Provide the [x, y] coordinate of the cell's center where the given text is located.  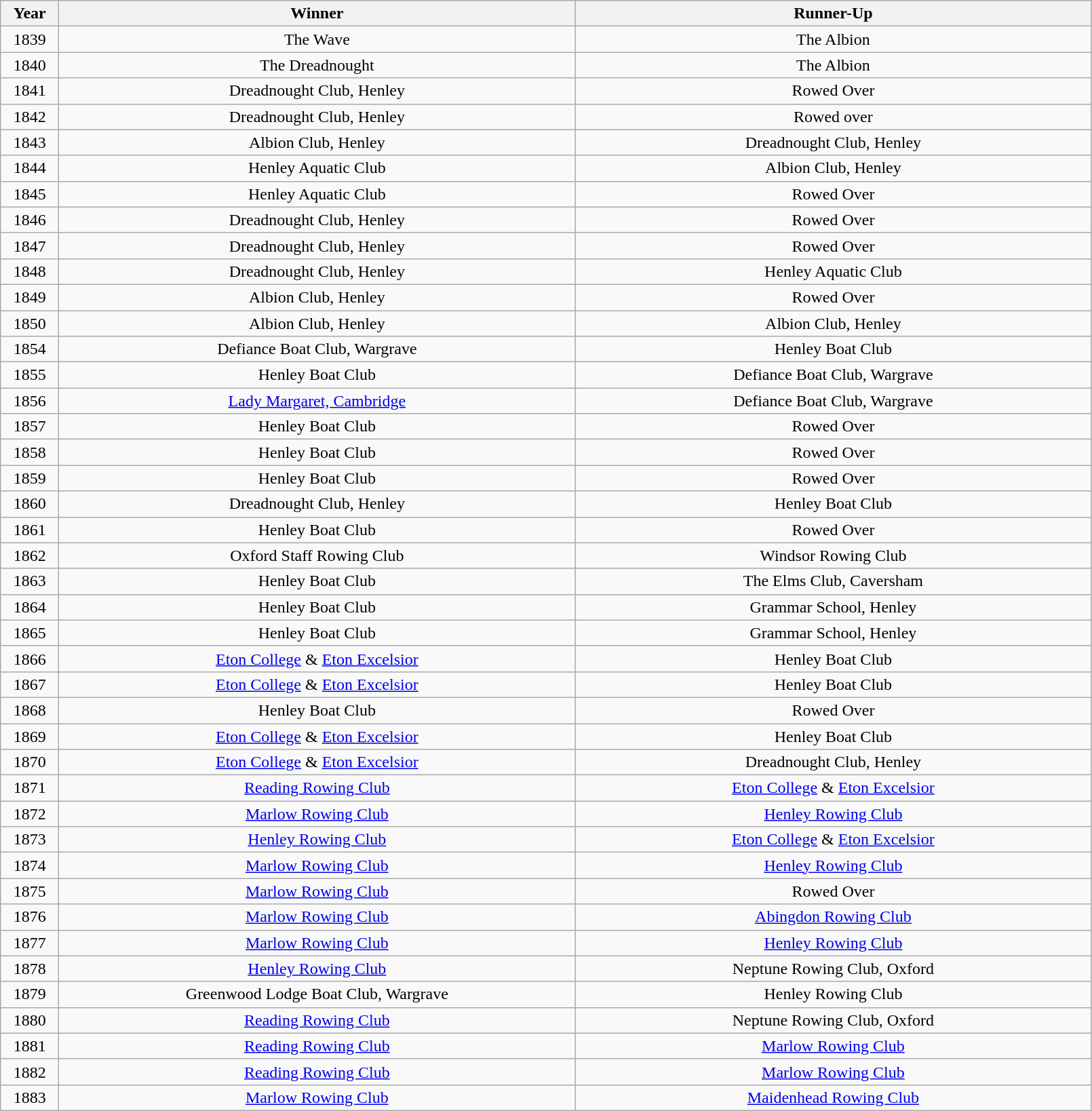
1876 [30, 917]
The Elms Club, Caversham [833, 581]
Rowed over [833, 117]
Windsor Rowing Club [833, 555]
1850 [30, 324]
1844 [30, 168]
1873 [30, 840]
1855 [30, 375]
1880 [30, 1020]
1846 [30, 220]
Year [30, 14]
1847 [30, 246]
1866 [30, 659]
Abingdon Rowing Club [833, 917]
1870 [30, 762]
1872 [30, 814]
Runner-Up [833, 14]
1848 [30, 271]
1860 [30, 504]
1839 [30, 39]
1841 [30, 91]
1840 [30, 65]
1869 [30, 736]
1871 [30, 788]
1854 [30, 349]
1843 [30, 142]
Winner [317, 14]
1879 [30, 994]
The Wave [317, 39]
Greenwood Lodge Boat Club, Wargrave [317, 994]
1864 [30, 607]
Maidenhead Rowing Club [833, 1097]
1849 [30, 297]
1868 [30, 710]
1858 [30, 452]
1842 [30, 117]
1861 [30, 530]
1874 [30, 865]
1845 [30, 194]
1867 [30, 684]
1878 [30, 969]
1863 [30, 581]
Lady Margaret, Cambridge [317, 401]
Oxford Staff Rowing Club [317, 555]
1875 [30, 891]
1883 [30, 1097]
1859 [30, 478]
1862 [30, 555]
1856 [30, 401]
1881 [30, 1046]
1865 [30, 633]
1877 [30, 943]
1882 [30, 1072]
1857 [30, 427]
The Dreadnought [317, 65]
